Scan for the cell matching the given text and deliver its [X, Y] coordinate at center. 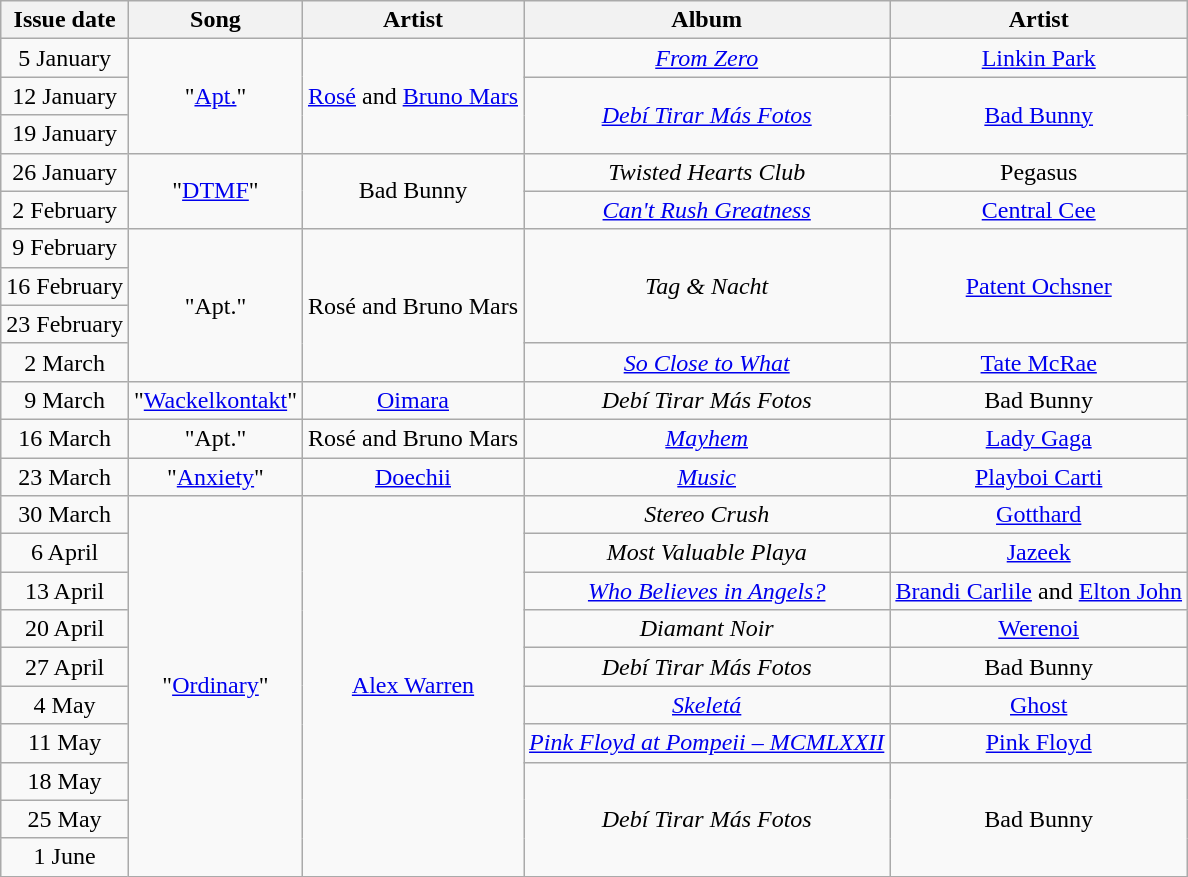
From Zero [707, 58]
Stereo Crush [707, 515]
26 January [65, 172]
4 May [65, 705]
11 May [65, 743]
Ghost [1039, 705]
Pink Floyd at Pompeii – MCMLXXII [707, 743]
Who Believes in Angels? [707, 591]
9 March [65, 400]
Mayhem [707, 438]
23 February [65, 324]
Music [707, 477]
25 May [65, 819]
2 February [65, 210]
Skeletá [707, 705]
Tate McRae [1039, 362]
"Anxiety" [215, 477]
1 June [65, 857]
5 January [65, 58]
"Wackelkontakt" [215, 400]
30 March [65, 515]
16 March [65, 438]
6 April [65, 553]
Pink Floyd [1039, 743]
12 January [65, 96]
Most Valuable Playa [707, 553]
9 February [65, 248]
20 April [65, 629]
Can't Rush Greatness [707, 210]
16 February [65, 286]
23 March [65, 477]
Playboi Carti [1039, 477]
Twisted Hearts Club [707, 172]
Central Cee [1039, 210]
Doechii [412, 477]
Patent Ochsner [1039, 286]
"Ordinary" [215, 686]
Gotthard [1039, 515]
Werenoi [1039, 629]
So Close to What [707, 362]
27 April [65, 667]
Brandi Carlile and Elton John [1039, 591]
18 May [65, 781]
Tag & Nacht [707, 286]
Lady Gaga [1039, 438]
"DTMF" [215, 191]
Album [707, 20]
Song [215, 20]
19 January [65, 134]
Diamant Noir [707, 629]
13 April [65, 591]
2 March [65, 362]
Jazeek [1039, 553]
Oimara [412, 400]
Pegasus [1039, 172]
Issue date [65, 20]
Alex Warren [412, 686]
Linkin Park [1039, 58]
